Provide the [x, y] coordinate of the cell's center where the given text is located.  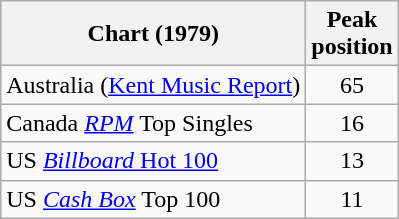
11 [352, 199]
16 [352, 123]
US Billboard Hot 100 [154, 161]
13 [352, 161]
65 [352, 85]
Peakposition [352, 34]
Australia (Kent Music Report) [154, 85]
Chart (1979) [154, 34]
US Cash Box Top 100 [154, 199]
Canada RPM Top Singles [154, 123]
